Provide the (X, Y) coordinate of the cell's center where the given text is located.  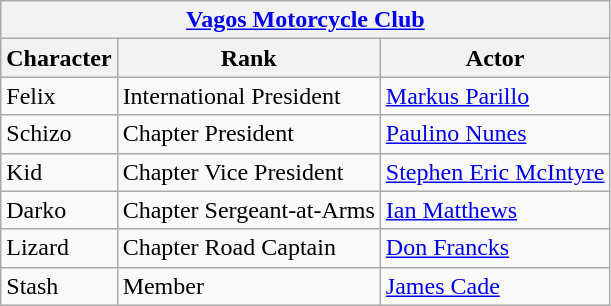
Ian Matthews (495, 210)
Vagos Motorcycle Club (306, 20)
Chapter Road Captain (248, 248)
Character (59, 58)
Stephen Eric McIntyre (495, 172)
Kid (59, 172)
Rank (248, 58)
Chapter Sergeant-at-Arms (248, 210)
Lizard (59, 248)
James Cade (495, 286)
Member (248, 286)
Paulino Nunes (495, 134)
Darko (59, 210)
International President (248, 96)
Chapter President (248, 134)
Chapter Vice President (248, 172)
Markus Parillo (495, 96)
Schizo (59, 134)
Stash (59, 286)
Felix (59, 96)
Actor (495, 58)
Don Francks (495, 248)
